Return (x, y) of the center of cell containing provided text 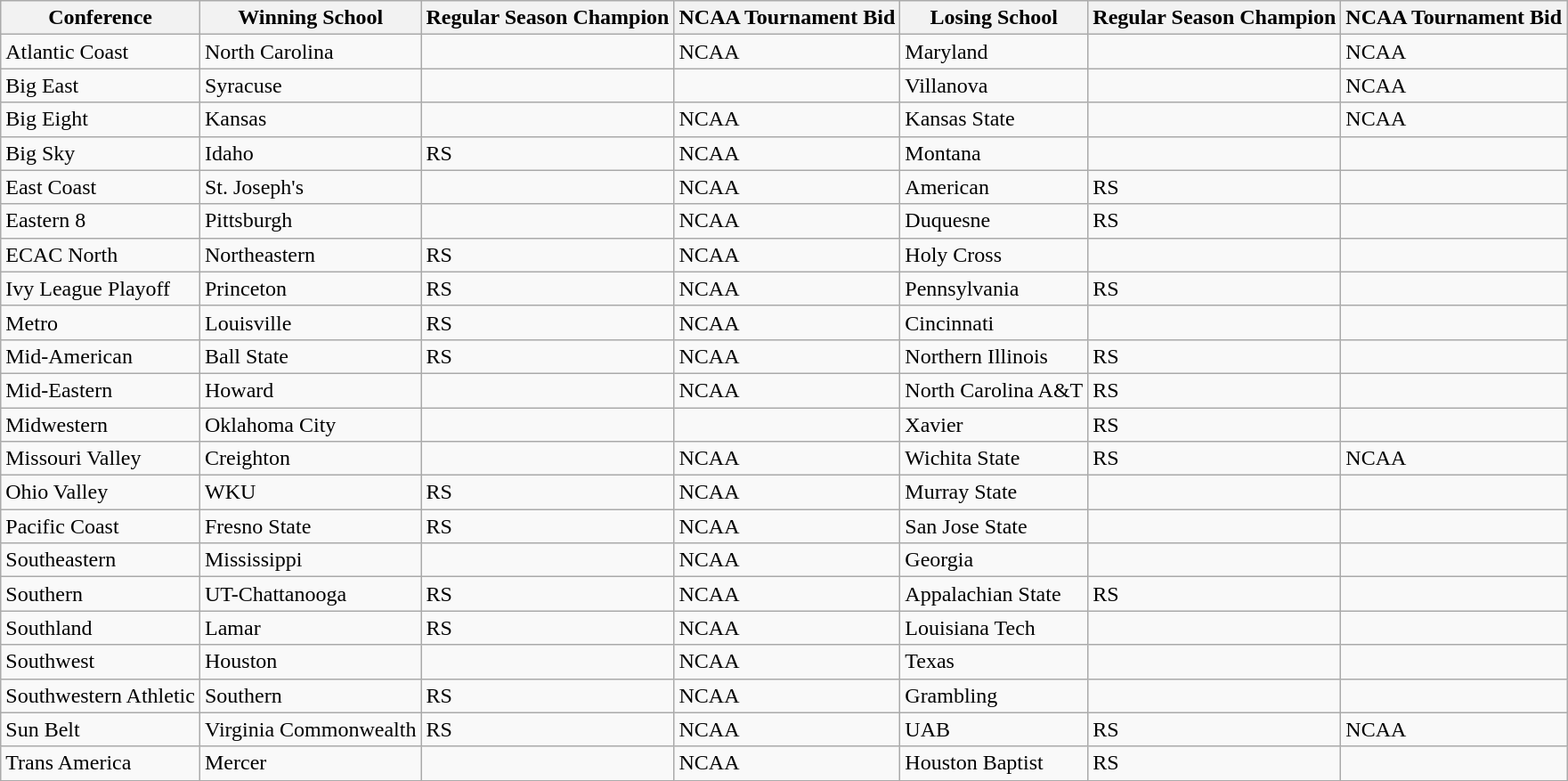
Houston Baptist (994, 763)
ECAC North (101, 255)
Big Sky (101, 153)
Eastern 8 (101, 221)
Midwestern (101, 425)
Houston (310, 662)
Louisville (310, 322)
Atlantic Coast (101, 52)
Missouri Valley (101, 459)
Southwestern Athletic (101, 696)
Oklahoma City (310, 425)
Trans America (101, 763)
Idaho (310, 153)
Duquesne (994, 221)
Georgia (994, 560)
Southeastern (101, 560)
Losing School (994, 18)
American (994, 187)
UAB (994, 729)
Winning School (310, 18)
Conference (101, 18)
Murray State (994, 492)
Mercer (310, 763)
Princeton (310, 289)
Maryland (994, 52)
Syracuse (310, 85)
Metro (101, 322)
Appalachian State (994, 594)
North Carolina (310, 52)
Northern Illinois (994, 356)
Mid-Eastern (101, 390)
Fresno State (310, 526)
Xavier (994, 425)
Ball State (310, 356)
San Jose State (994, 526)
Wichita State (994, 459)
East Coast (101, 187)
Mid-American (101, 356)
Lamar (310, 628)
Big East (101, 85)
Big Eight (101, 119)
Virginia Commonwealth (310, 729)
Louisiana Tech (994, 628)
Southwest (101, 662)
Howard (310, 390)
Texas (994, 662)
Kansas (310, 119)
Ivy League Playoff (101, 289)
Cincinnati (994, 322)
UT-Chattanooga (310, 594)
Ohio Valley (101, 492)
Southland (101, 628)
Mississippi (310, 560)
Montana (994, 153)
WKU (310, 492)
Pennsylvania (994, 289)
St. Joseph's (310, 187)
Holy Cross (994, 255)
Creighton (310, 459)
Villanova (994, 85)
Pittsburgh (310, 221)
Sun Belt (101, 729)
Pacific Coast (101, 526)
Northeastern (310, 255)
North Carolina A&T (994, 390)
Kansas State (994, 119)
Grambling (994, 696)
